Find where the given text appears and provide that cell's center as (X, Y) coordinate. 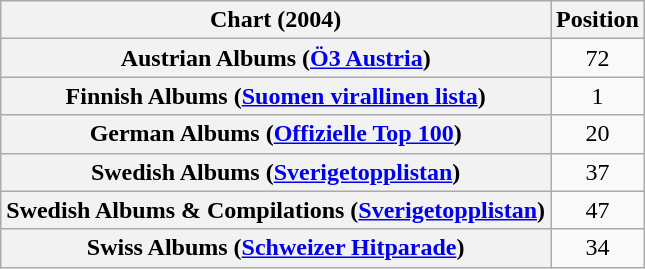
Chart (2004) (276, 20)
37 (598, 172)
Swedish Albums & Compilations (Sverigetopplistan) (276, 210)
Austrian Albums (Ö3 Austria) (276, 58)
Position (598, 20)
20 (598, 134)
1 (598, 96)
Swedish Albums (Sverigetopplistan) (276, 172)
Swiss Albums (Schweizer Hitparade) (276, 248)
Finnish Albums (Suomen virallinen lista) (276, 96)
72 (598, 58)
German Albums (Offizielle Top 100) (276, 134)
47 (598, 210)
34 (598, 248)
